Provide the (x, y) coordinate of the cell's center where the given text is located.  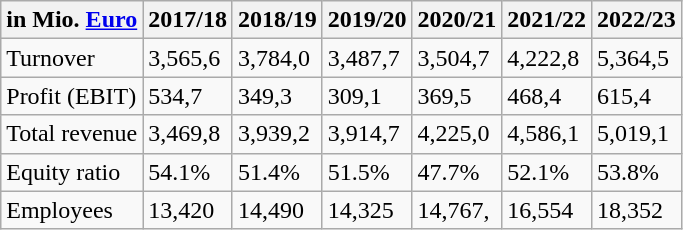
3,914,7 (367, 134)
52.1% (547, 172)
16,554 (547, 210)
Turnover (72, 58)
615,4 (636, 96)
14,325 (367, 210)
14,767, (457, 210)
468,4 (547, 96)
2018/19 (277, 20)
in Mio. Euro (72, 20)
2020/21 (457, 20)
2017/18 (188, 20)
369,5 (457, 96)
3,565,6 (188, 58)
3,487,7 (367, 58)
309,1 (367, 96)
534,7 (188, 96)
5,364,5 (636, 58)
5,019,1 (636, 134)
4,222,8 (547, 58)
Total revenue (72, 134)
54.1% (188, 172)
51.5% (367, 172)
14,490 (277, 210)
3,939,2 (277, 134)
Employees (72, 210)
4,586,1 (547, 134)
3,504,7 (457, 58)
349,3 (277, 96)
3,469,8 (188, 134)
2022/23 (636, 20)
2021/22 (547, 20)
Profit (EBIT) (72, 96)
4,225,0 (457, 134)
2019/20 (367, 20)
47.7% (457, 172)
51.4% (277, 172)
53.8% (636, 172)
3,784,0 (277, 58)
13,420 (188, 210)
18,352 (636, 210)
Equity ratio (72, 172)
